For the text-containing cell, return its midpoint in (x, y) coordinate format. 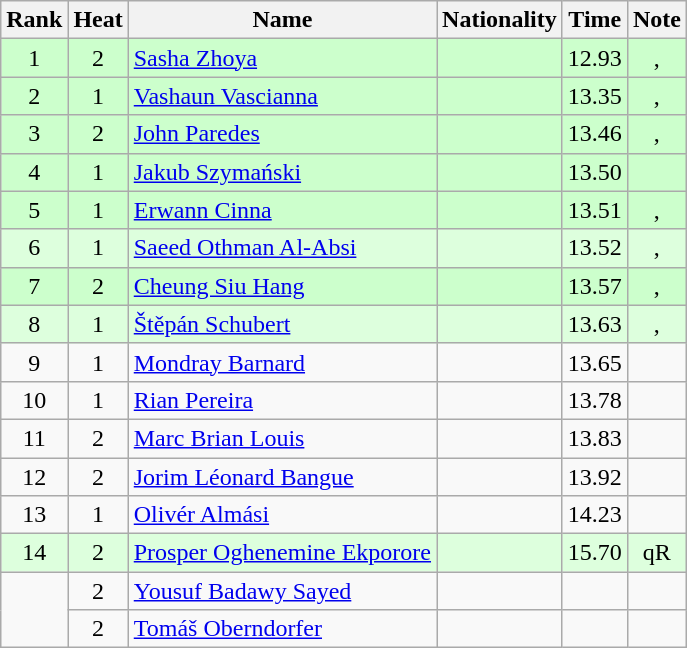
13.50 (594, 172)
5 (34, 210)
Jorim Léonard Bangue (282, 477)
Saeed Othman Al-Absi (282, 248)
Sasha Zhoya (282, 58)
13.51 (594, 210)
13.46 (594, 134)
13.52 (594, 248)
13.92 (594, 477)
12.93 (594, 58)
7 (34, 286)
Yousuf Badawy Sayed (282, 591)
Nationality (500, 20)
Jakub Szymański (282, 172)
4 (34, 172)
13.83 (594, 438)
qR (656, 553)
10 (34, 400)
Heat (98, 20)
13.63 (594, 324)
Štěpán Schubert (282, 324)
14 (34, 553)
14.23 (594, 515)
8 (34, 324)
Mondray Barnard (282, 362)
Rian Pereira (282, 400)
Erwann Cinna (282, 210)
13.57 (594, 286)
11 (34, 438)
13.78 (594, 400)
Olivér Almási (282, 515)
Prosper Oghenemine Ekporore (282, 553)
15.70 (594, 553)
12 (34, 477)
Time (594, 20)
John Paredes (282, 134)
Name (282, 20)
Vashaun Vascianna (282, 96)
Cheung Siu Hang (282, 286)
Tomáš Oberndorfer (282, 629)
6 (34, 248)
Marc Brian Louis (282, 438)
9 (34, 362)
3 (34, 134)
13 (34, 515)
13.35 (594, 96)
13.65 (594, 362)
Rank (34, 20)
Note (656, 20)
